Scan for the cell matching the given text and deliver its [x, y] coordinate at center. 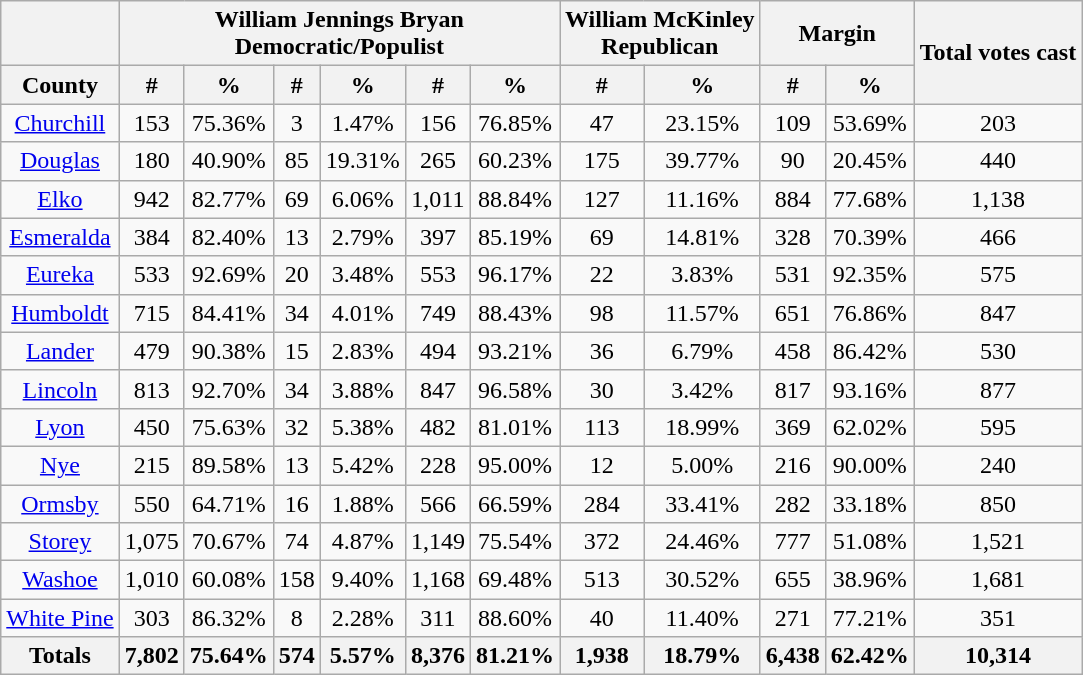
877 [998, 389]
10,314 [998, 656]
216 [792, 465]
82.40% [228, 237]
1,681 [998, 580]
4.01% [362, 313]
89.58% [228, 465]
Lincoln [60, 389]
553 [438, 275]
215 [152, 465]
715 [152, 313]
1,010 [152, 580]
482 [438, 427]
60.08% [228, 580]
228 [438, 465]
11.57% [702, 313]
92.69% [228, 275]
1,149 [438, 542]
Esmeralda [60, 237]
Margin [837, 34]
328 [792, 237]
12 [602, 465]
75.63% [228, 427]
271 [792, 618]
32 [296, 427]
White Pine [60, 618]
466 [998, 237]
76.86% [870, 313]
180 [152, 161]
3 [296, 123]
County [60, 85]
530 [998, 351]
40.90% [228, 161]
8,376 [438, 656]
7,802 [152, 656]
Lander [60, 351]
5.00% [702, 465]
92.35% [870, 275]
75.36% [228, 123]
282 [792, 503]
5.57% [362, 656]
85.19% [514, 237]
156 [438, 123]
Total votes cast [998, 52]
450 [152, 427]
86.42% [870, 351]
93.21% [514, 351]
88.60% [514, 618]
Eureka [60, 275]
3.42% [702, 389]
William McKinleyRepublican [660, 34]
85 [296, 161]
531 [792, 275]
24.46% [702, 542]
1.88% [362, 503]
90.00% [870, 465]
95.00% [514, 465]
11.40% [702, 618]
513 [602, 580]
60.23% [514, 161]
36 [602, 351]
33.18% [870, 503]
75.54% [514, 542]
397 [438, 237]
98 [602, 313]
62.02% [870, 427]
2.28% [362, 618]
153 [152, 123]
458 [792, 351]
Washoe [60, 580]
158 [296, 580]
533 [152, 275]
84.41% [228, 313]
369 [792, 427]
2.83% [362, 351]
69.48% [514, 580]
20 [296, 275]
127 [602, 199]
82.77% [228, 199]
53.69% [870, 123]
777 [792, 542]
77.21% [870, 618]
30 [602, 389]
62.42% [870, 656]
90.38% [228, 351]
240 [998, 465]
30.52% [702, 580]
14.81% [702, 237]
109 [792, 123]
Elko [60, 199]
942 [152, 199]
39.77% [702, 161]
6.06% [362, 199]
5.42% [362, 465]
Humboldt [60, 313]
76.85% [514, 123]
40 [602, 618]
18.79% [702, 656]
20.45% [870, 161]
1,138 [998, 199]
Totals [60, 656]
4.87% [362, 542]
1,521 [998, 542]
90 [792, 161]
18.99% [702, 427]
372 [602, 542]
8 [296, 618]
566 [438, 503]
38.96% [870, 580]
351 [998, 618]
175 [602, 161]
19.31% [362, 161]
22 [602, 275]
813 [152, 389]
77.68% [870, 199]
74 [296, 542]
William Jennings BryanDemocratic/Populist [339, 34]
574 [296, 656]
817 [792, 389]
11.16% [702, 199]
47 [602, 123]
Churchill [60, 123]
92.70% [228, 389]
66.59% [514, 503]
86.32% [228, 618]
75.64% [228, 656]
494 [438, 351]
Ormsby [60, 503]
884 [792, 199]
5.38% [362, 427]
265 [438, 161]
Nye [60, 465]
384 [152, 237]
2.79% [362, 237]
850 [998, 503]
88.43% [514, 313]
550 [152, 503]
203 [998, 123]
88.84% [514, 199]
6,438 [792, 656]
655 [792, 580]
93.16% [870, 389]
9.40% [362, 580]
81.01% [514, 427]
Storey [60, 542]
651 [792, 313]
33.41% [702, 503]
3.88% [362, 389]
595 [998, 427]
Douglas [60, 161]
749 [438, 313]
303 [152, 618]
3.83% [702, 275]
16 [296, 503]
6.79% [702, 351]
64.71% [228, 503]
440 [998, 161]
575 [998, 275]
479 [152, 351]
Lyon [60, 427]
81.21% [514, 656]
1.47% [362, 123]
1,938 [602, 656]
70.39% [870, 237]
51.08% [870, 542]
284 [602, 503]
3.48% [362, 275]
15 [296, 351]
96.58% [514, 389]
96.17% [514, 275]
113 [602, 427]
1,168 [438, 580]
1,075 [152, 542]
70.67% [228, 542]
23.15% [702, 123]
1,011 [438, 199]
311 [438, 618]
